Locate the cell with the specified text and output its [x, y] center coordinate. 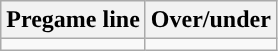
Over/under [210, 20]
Pregame line [74, 20]
